Identify which cell holds the provided text, then report its [X, Y] central coordinate. 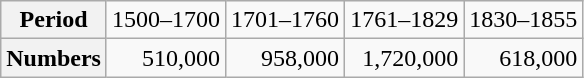
958,000 [286, 58]
510,000 [166, 58]
1761–1829 [404, 20]
1,720,000 [404, 58]
Period [54, 20]
618,000 [524, 58]
Numbers [54, 58]
1500–1700 [166, 20]
1830–1855 [524, 20]
1701–1760 [286, 20]
